Return the [X, Y] coordinate for the center point of the cell that contains the specified text.  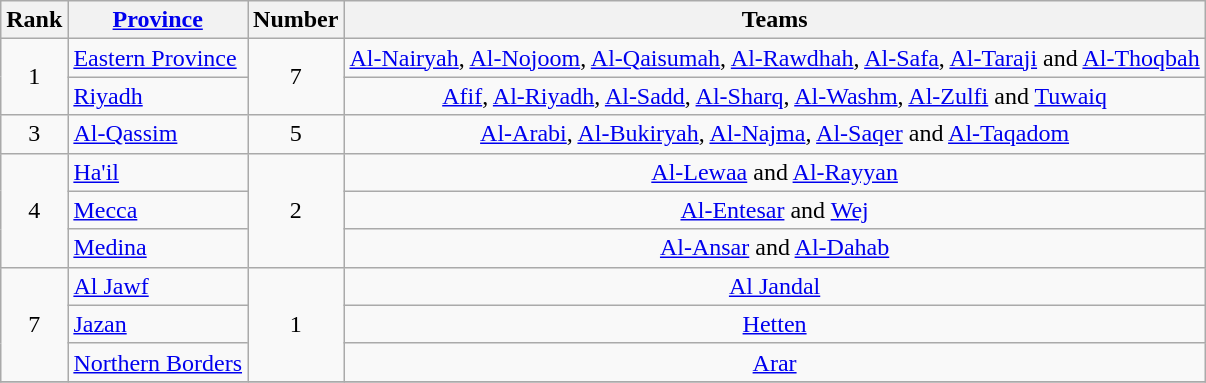
Al-Arabi, Al-Bukiryah, Al-Najma, Al-Saqer and Al-Taqadom [774, 134]
Medina [158, 248]
Northern Borders [158, 362]
Jazan [158, 324]
2 [296, 210]
Al-Qassim [158, 134]
Number [296, 20]
Province [158, 20]
3 [34, 134]
Al-Lewaa and Al-Rayyan [774, 172]
5 [296, 134]
Al Jandal [774, 286]
Al-Ansar and Al-Dahab [774, 248]
Ha'il [158, 172]
Al-Nairyah, Al-Nojoom, Al-Qaisumah, Al-Rawdhah, Al-Safa, Al-Taraji and Al-Thoqbah [774, 58]
Arar [774, 362]
Afif, Al-Riyadh, Al-Sadd, Al-Sharq, Al-Washm, Al-Zulfi and Tuwaiq [774, 96]
Mecca [158, 210]
Al-Entesar and Wej [774, 210]
Hetten [774, 324]
Teams [774, 20]
Riyadh [158, 96]
4 [34, 210]
Rank [34, 20]
Eastern Province [158, 58]
Al Jawf [158, 286]
